Return [x, y] of the center of cell containing provided text 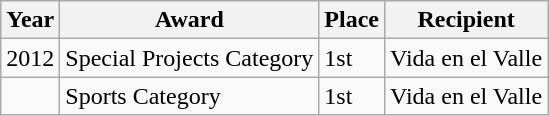
Sports Category [190, 96]
Year [30, 20]
Recipient [466, 20]
Award [190, 20]
Special Projects Category [190, 58]
Place [352, 20]
2012 [30, 58]
